Scan for the cell matching the given text and deliver its (x, y) coordinate at center. 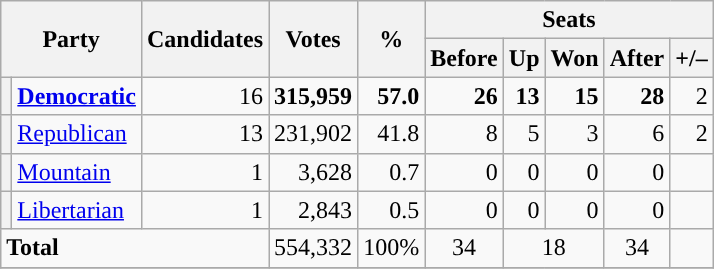
Democratic (77, 96)
5 (524, 134)
Votes (314, 39)
Republican (77, 134)
3,628 (314, 172)
0.5 (392, 210)
Before (464, 58)
26 (464, 96)
Party (72, 39)
Won (574, 58)
554,332 (314, 248)
8 (464, 134)
41.8 (392, 134)
+/– (692, 58)
2,843 (314, 210)
231,902 (314, 134)
Mountain (77, 172)
15 (574, 96)
Total (135, 248)
28 (637, 96)
315,959 (314, 96)
6 (637, 134)
100% (392, 248)
% (392, 39)
16 (204, 96)
18 (554, 248)
Candidates (204, 39)
3 (574, 134)
Up (524, 58)
Seats (570, 20)
0.7 (392, 172)
57.0 (392, 96)
Libertarian (77, 210)
After (637, 58)
